Provide the (x, y) coordinate of the cell's center where the given text is located.  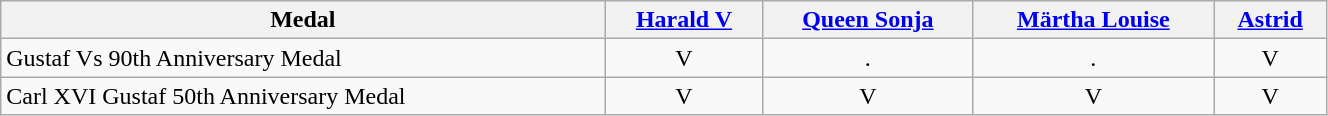
Medal (303, 20)
Märtha Louise (1094, 20)
Astrid (1270, 20)
Carl XVI Gustaf 50th Anniversary Medal (303, 96)
Harald V (684, 20)
Queen Sonja (868, 20)
Gustaf Vs 90th Anniversary Medal (303, 58)
